Scan for the cell matching the given text and deliver its (X, Y) coordinate at center. 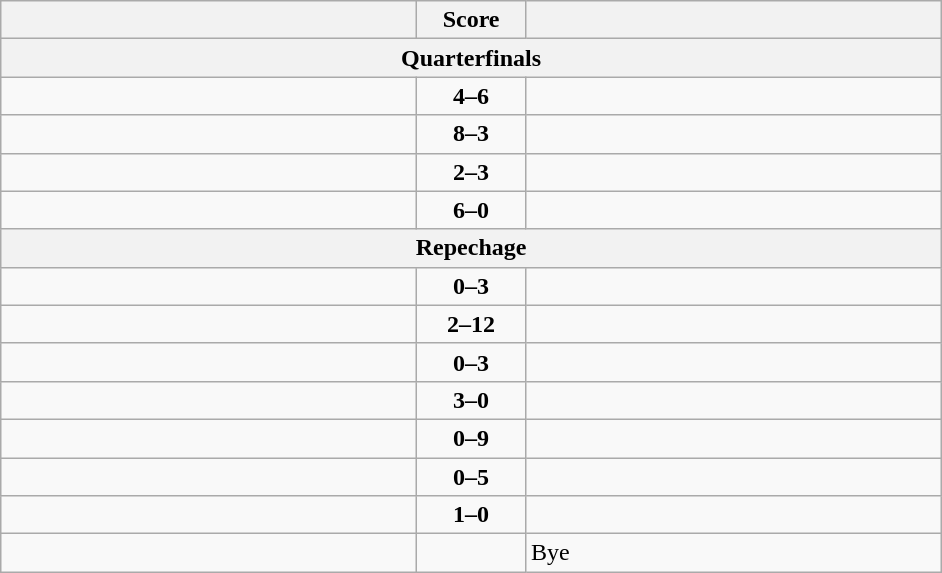
Repechage (472, 248)
Score (472, 20)
2–12 (472, 324)
0–5 (472, 477)
1–0 (472, 515)
Bye (733, 553)
2–3 (472, 172)
4–6 (472, 96)
0–9 (472, 438)
8–3 (472, 134)
Quarterfinals (472, 58)
6–0 (472, 210)
3–0 (472, 400)
